For the text-containing cell, return its midpoint in [X, Y] coordinate format. 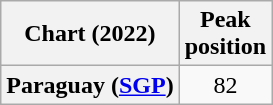
Chart (2022) [90, 34]
82 [225, 85]
Peakposition [225, 34]
Paraguay (SGP) [90, 85]
